Pinpoint the cell where the given text exists, returning its [x, y] midpoint coordinate. 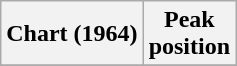
Peakposition [189, 34]
Chart (1964) [72, 34]
